Output the [X, Y] coordinate of the center of the cell containing the given text.  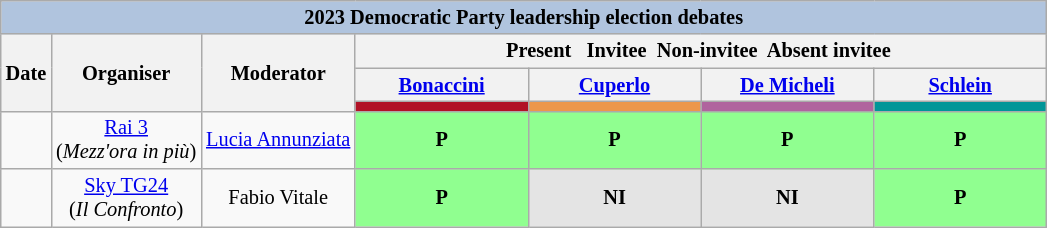
Schlein [960, 85]
2023 Democratic Party leadership election debates [524, 17]
Moderator [278, 72]
Date [26, 72]
Present Invitee Non-invitee Absent invitee [700, 51]
Fabio Vitale [278, 198]
Rai 3(Mezz'ora in più) [126, 140]
De Micheli [788, 85]
Bonaccini [442, 85]
Lucia Annunziata [278, 140]
Organiser [126, 72]
Cuperlo [614, 85]
Sky TG24(Il Confronto) [126, 198]
